Scan for the cell matching the given text and deliver its (x, y) coordinate at center. 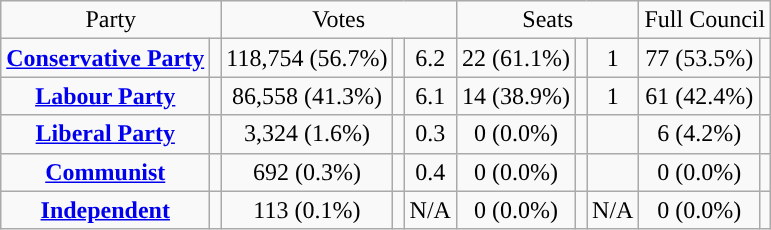
Communist (106, 172)
6 (4.2%) (700, 134)
Full Council (705, 20)
Labour Party (106, 96)
77 (53.5%) (700, 58)
118,754 (56.7%) (307, 58)
0.4 (430, 172)
Party (111, 20)
692 (0.3%) (307, 172)
Independent (106, 210)
22 (61.1%) (516, 58)
61 (42.4%) (700, 96)
Conservative Party (106, 58)
3,324 (1.6%) (307, 134)
6.1 (430, 96)
6.2 (430, 58)
Seats (548, 20)
86,558 (41.3%) (307, 96)
14 (38.9%) (516, 96)
0.3 (430, 134)
113 (0.1%) (307, 210)
Liberal Party (106, 134)
Votes (339, 20)
